For the text-containing cell, return its midpoint in (x, y) coordinate format. 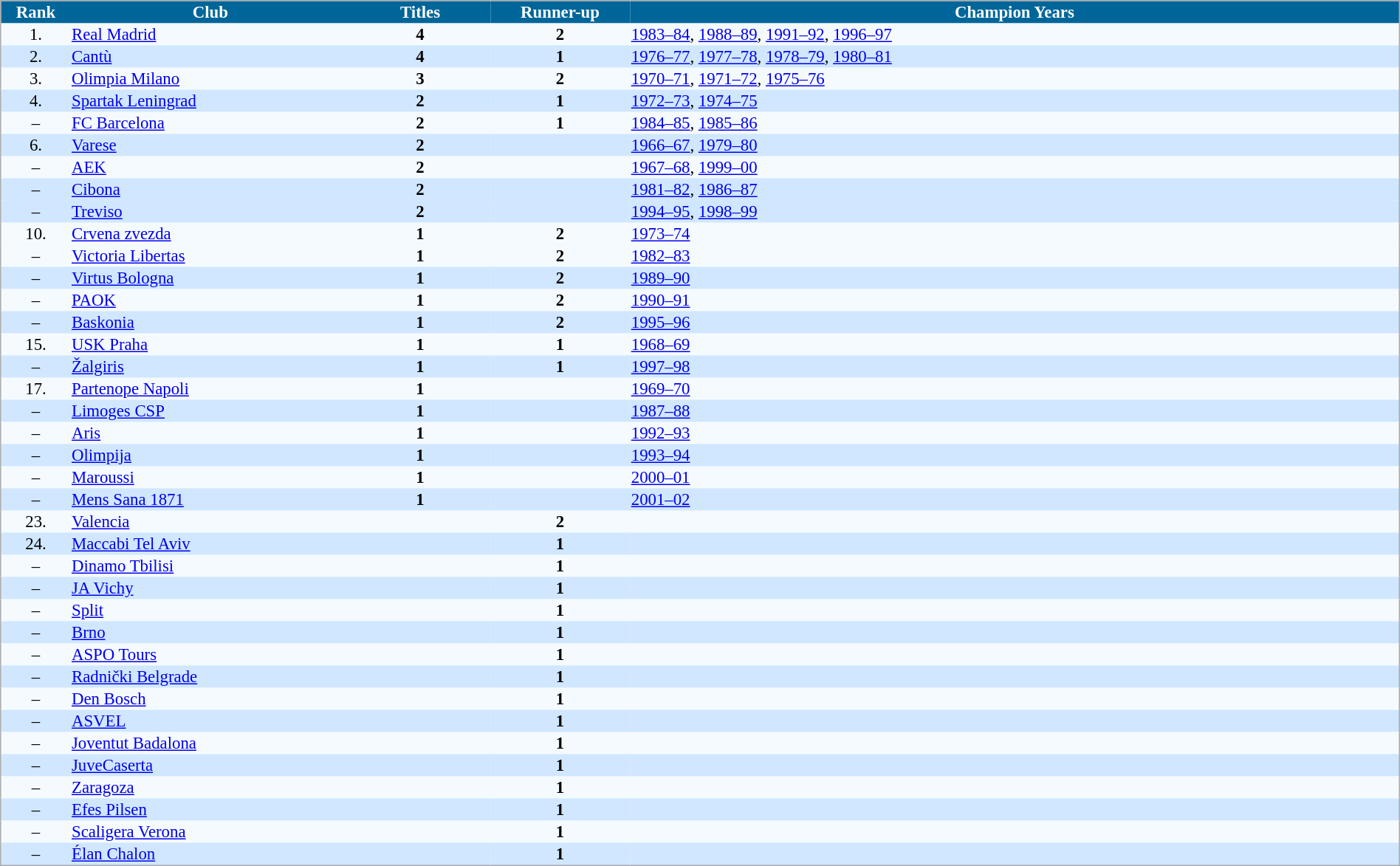
1976–77, 1977–78, 1978–79, 1980–81 (1015, 57)
Žalgiris (210, 367)
Varese (210, 145)
Champion Years (1015, 12)
1973–74 (1015, 234)
17. (35, 389)
Rank (35, 12)
1969–70 (1015, 389)
Real Madrid (210, 35)
2001–02 (1015, 500)
AEK (210, 168)
Crvena zvezda (210, 234)
Maroussi (210, 478)
1992–93 (1015, 433)
Olimpija (210, 456)
1990–91 (1015, 300)
1966–67, 1979–80 (1015, 145)
Spartak Leningrad (210, 101)
Élan Chalon (210, 855)
2. (35, 57)
1993–94 (1015, 456)
Cantù (210, 57)
4. (35, 101)
15. (35, 345)
Victoria Libertas (210, 256)
Zaragoza (210, 788)
ASVEL (210, 721)
Aris (210, 433)
Valencia (210, 522)
Virtus Bologna (210, 278)
Titles (419, 12)
1984–85, 1985–86 (1015, 123)
PAOK (210, 300)
1997–98 (1015, 367)
Cibona (210, 190)
JuveCaserta (210, 766)
FC Barcelona (210, 123)
1982–83 (1015, 256)
Joventut Badalona (210, 743)
Limoges CSP (210, 411)
1987–88 (1015, 411)
Den Bosch (210, 699)
10. (35, 234)
3 (419, 79)
Treviso (210, 212)
1989–90 (1015, 278)
Radnički Belgrade (210, 677)
Olimpia Milano (210, 79)
Partenope Napoli (210, 389)
Club (210, 12)
2000–01 (1015, 478)
6. (35, 145)
24. (35, 544)
1994–95, 1998–99 (1015, 212)
1970–71, 1971–72, 1975–76 (1015, 79)
Dinamo Tbilisi (210, 566)
1967–68, 1999–00 (1015, 168)
Runner-up (560, 12)
ASPO Tours (210, 655)
Split (210, 611)
1972–73, 1974–75 (1015, 101)
Baskonia (210, 323)
3. (35, 79)
1995–96 (1015, 323)
Scaligera Verona (210, 832)
USK Praha (210, 345)
Efes Pilsen (210, 810)
JA Vichy (210, 588)
Maccabi Tel Aviv (210, 544)
Mens Sana 1871 (210, 500)
23. (35, 522)
1. (35, 35)
1983–84, 1988–89, 1991–92, 1996–97 (1015, 35)
Brno (210, 633)
1981–82, 1986–87 (1015, 190)
1968–69 (1015, 345)
